Capture the cell that displays the provided text and extract its [x, y] central coordinate. 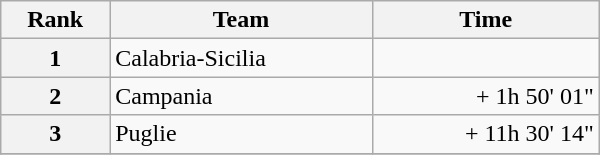
+ 11h 30' 14" [486, 134]
Calabria-Sicilia [241, 58]
Rank [56, 20]
Time [486, 20]
+ 1h 50' 01" [486, 96]
Team [241, 20]
1 [56, 58]
3 [56, 134]
Campania [241, 96]
Puglie [241, 134]
2 [56, 96]
